Scan for the cell matching the given text and deliver its (X, Y) coordinate at center. 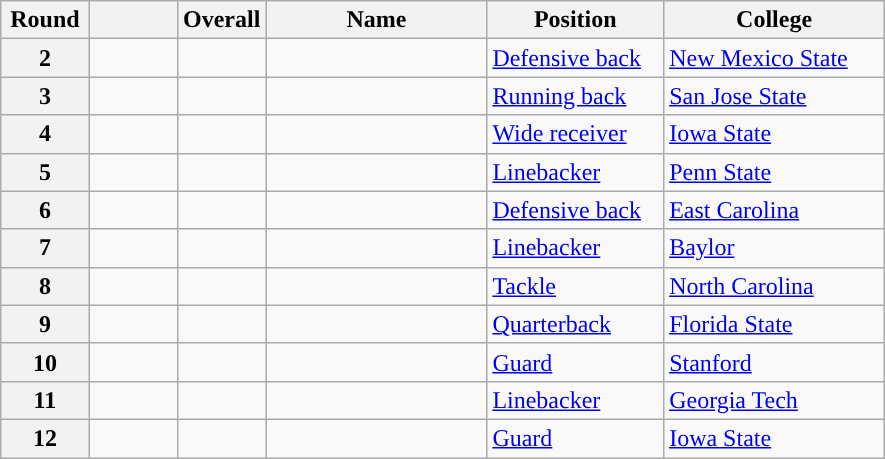
Tackle (576, 286)
Position (576, 20)
4 (45, 134)
Florida State (774, 324)
Overall (222, 20)
Georgia Tech (774, 400)
12 (45, 438)
Stanford (774, 362)
New Mexico State (774, 58)
San Jose State (774, 96)
5 (45, 172)
Baylor (774, 248)
Name (376, 20)
Running back (576, 96)
East Carolina (774, 210)
College (774, 20)
11 (45, 400)
2 (45, 58)
3 (45, 96)
9 (45, 324)
8 (45, 286)
Wide receiver (576, 134)
10 (45, 362)
Penn State (774, 172)
North Carolina (774, 286)
7 (45, 248)
6 (45, 210)
Quarterback (576, 324)
Round (45, 20)
